Identify which cell holds the provided text, then report its [X, Y] central coordinate. 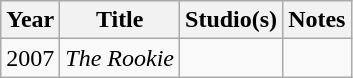
Title [120, 20]
Notes [317, 20]
Studio(s) [232, 20]
Year [30, 20]
2007 [30, 58]
The Rookie [120, 58]
